Extract the (x, y) coordinate from the center of the cell holding the provided text.  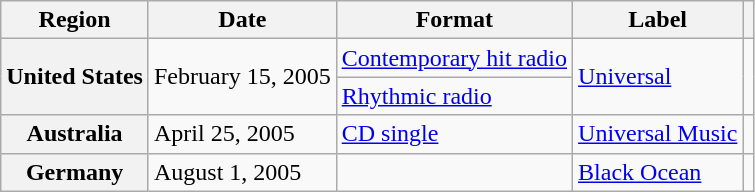
Universal (658, 77)
Australia (75, 134)
Germany (75, 172)
United States (75, 77)
Rhythmic radio (454, 96)
February 15, 2005 (242, 77)
Format (454, 20)
Contemporary hit radio (454, 58)
CD single (454, 134)
Universal Music (658, 134)
Date (242, 20)
August 1, 2005 (242, 172)
April 25, 2005 (242, 134)
Label (658, 20)
Region (75, 20)
Black Ocean (658, 172)
